Detect which cell encompasses the target text, then output its (x, y) center coordinate. 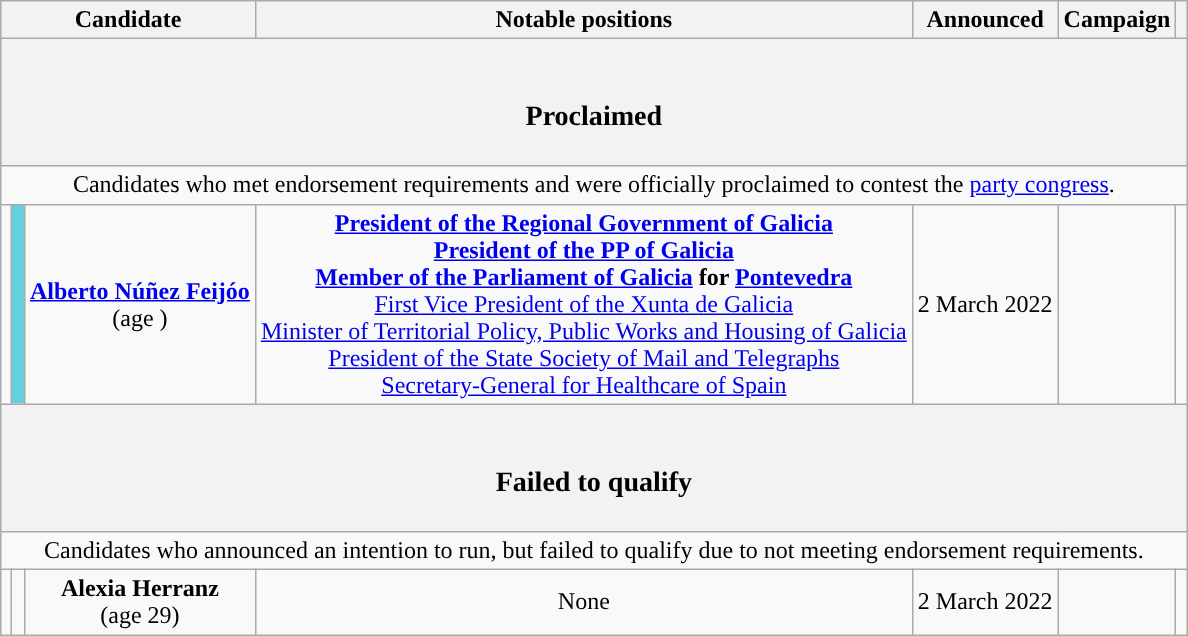
Candidate (128, 20)
Proclaimed (594, 102)
Candidates who announced an intention to run, but failed to qualify due to not meeting endorsement requirements. (594, 550)
Notable positions (584, 20)
Campaign (1117, 20)
Alberto Núñez Feijóo(age ) (140, 304)
Announced (985, 20)
Alexia Herranz(age 29) (140, 602)
None (584, 602)
Candidates who met endorsement requirements and were officially proclaimed to contest the party congress. (594, 185)
Failed to qualify (594, 468)
